Extract the [X, Y] coordinate from the center of the cell holding the provided text.  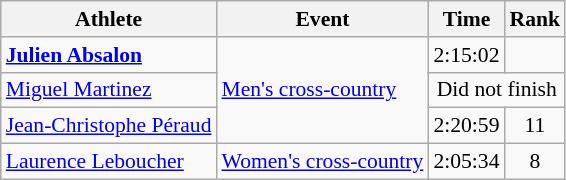
Rank [536, 19]
Laurence Leboucher [109, 162]
Athlete [109, 19]
Julien Absalon [109, 55]
Did not finish [496, 90]
Men's cross-country [322, 90]
Miguel Martinez [109, 90]
2:15:02 [466, 55]
Time [466, 19]
2:20:59 [466, 126]
Jean-Christophe Péraud [109, 126]
8 [536, 162]
Event [322, 19]
Women's cross-country [322, 162]
11 [536, 126]
2:05:34 [466, 162]
